Identify which cell holds the provided text, then report its (X, Y) central coordinate. 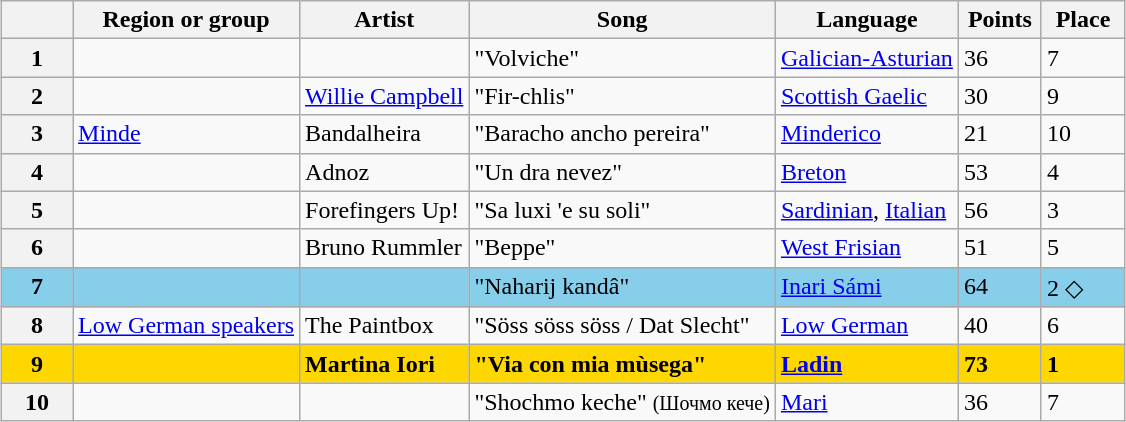
Martina Iori (384, 364)
Points (1000, 20)
Bandalheira (384, 134)
Artist (384, 20)
Galician-Asturian (866, 58)
21 (1000, 134)
Forefingers Up! (384, 210)
Bruno Rummler (384, 248)
Song (622, 20)
Language (866, 20)
64 (1000, 287)
"Volviche" (622, 58)
Low German (866, 326)
Minderico (866, 134)
"Shochmo keche" (Шочмо кече) (622, 402)
"Baracho ancho pereira" (622, 134)
West Frisian (866, 248)
Inari Sámi (866, 287)
8 (36, 326)
2 (36, 96)
"Fir-chlis" (622, 96)
Breton (866, 172)
2 ◇ (1082, 287)
"Via con mia mùsega" (622, 364)
Willie Campbell (384, 96)
Sardinian, Italian (866, 210)
"Beppe" (622, 248)
"Un dra nevez" (622, 172)
40 (1000, 326)
"Söss söss söss / Dat Slecht" (622, 326)
Minde (186, 134)
Mari (866, 402)
51 (1000, 248)
Adnoz (384, 172)
Place (1082, 20)
Ladin (866, 364)
Region or group (186, 20)
30 (1000, 96)
53 (1000, 172)
56 (1000, 210)
73 (1000, 364)
"Sa luxi 'e su soli" (622, 210)
The Paintbox (384, 326)
"Naharij kandâ" (622, 287)
Scottish Gaelic (866, 96)
Low German speakers (186, 326)
